Find where the given text appears and provide that cell's center as [x, y] coordinate. 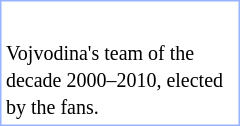
Vojvodina's team of the decade 2000–2010, elected by the fans. [120, 80]
